For the text-containing cell, return its midpoint in [X, Y] coordinate format. 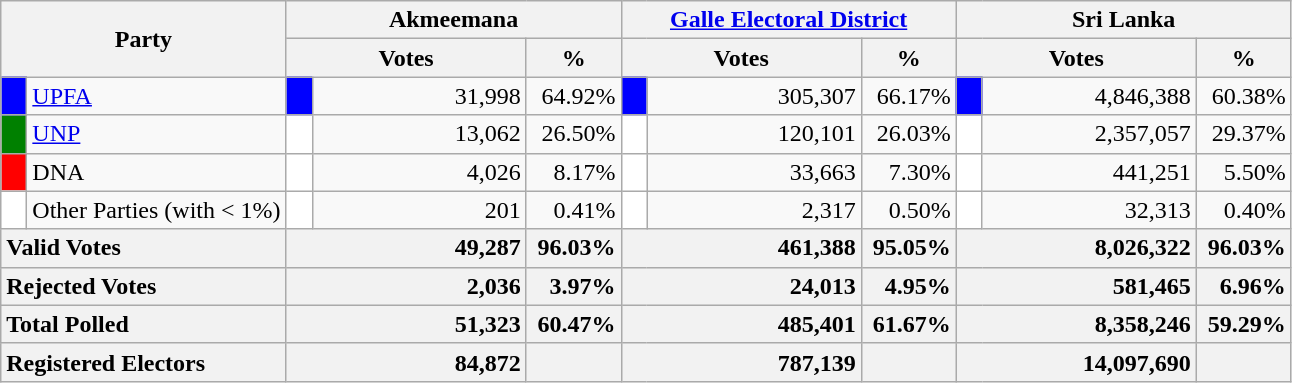
95.05% [908, 248]
84,872 [406, 362]
2,357,057 [1089, 134]
3.97% [574, 286]
7.30% [908, 172]
26.03% [908, 134]
8.17% [574, 172]
DNA [156, 172]
Registered Electors [144, 362]
64.92% [574, 96]
UPFA [156, 96]
Total Polled [144, 324]
Galle Electoral District [788, 20]
Rejected Votes [144, 286]
Sri Lanka [1124, 20]
49,287 [406, 248]
4,846,388 [1089, 96]
461,388 [741, 248]
120,101 [754, 134]
0.41% [574, 210]
66.17% [908, 96]
5.50% [1244, 172]
51,323 [406, 324]
4,026 [419, 172]
59.29% [1244, 324]
Other Parties (with < 1%) [156, 210]
4.95% [908, 286]
Valid Votes [144, 248]
UNP [156, 134]
0.40% [1244, 210]
32,313 [1089, 210]
0.50% [908, 210]
2,317 [754, 210]
33,663 [754, 172]
61.67% [908, 324]
305,307 [754, 96]
787,139 [741, 362]
8,358,246 [1076, 324]
8,026,322 [1076, 248]
60.47% [574, 324]
2,036 [406, 286]
60.38% [1244, 96]
29.37% [1244, 134]
26.50% [574, 134]
441,251 [1089, 172]
201 [419, 210]
6.96% [1244, 286]
13,062 [419, 134]
24,013 [741, 286]
Party [144, 39]
485,401 [741, 324]
581,465 [1076, 286]
14,097,690 [1076, 362]
31,998 [419, 96]
Akmeemana [454, 20]
